Search for the cell housing the specified text and yield its [x, y] center coordinate. 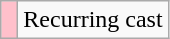
Recurring cast [93, 20]
